Search for the cell housing the specified text and yield its (X, Y) center coordinate. 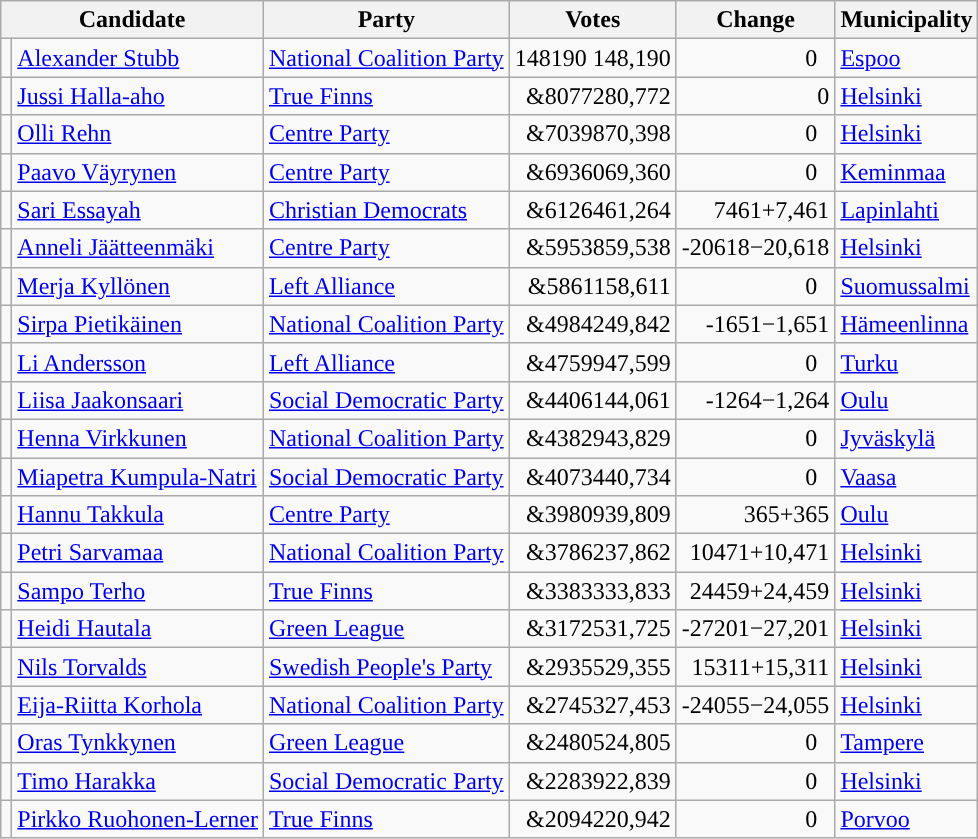
&3786237,862 (592, 553)
148190 148,190 (592, 58)
&5953859,538 (592, 248)
&7039870,398 (592, 134)
365+365 (756, 515)
Sampo Terho (138, 591)
Sari Essayah (138, 210)
&2283922,839 (592, 781)
-27201−27,201 (756, 629)
Lapinlahti (906, 210)
&5861158,611 (592, 286)
24459+24,459 (756, 591)
Heidi Hautala (138, 629)
&3172531,725 (592, 629)
Anneli Jäätteenmäki (138, 248)
-20618−20,618 (756, 248)
Li Andersson (138, 362)
Miapetra Kumpula-Natri (138, 477)
&2745327,453 (592, 705)
&6936069,360 (592, 172)
Jussi Halla-aho (138, 96)
Porvoo (906, 819)
Christian Democrats (386, 210)
Vaasa (906, 477)
Olli Rehn (138, 134)
Jyväskylä (906, 438)
Change (756, 20)
15311+15,311 (756, 667)
Paavo Väyrynen (138, 172)
-1264−1,264 (756, 400)
Timo Harakka (138, 781)
Swedish People's Party (386, 667)
Merja Kyllönen (138, 286)
Municipality (906, 20)
&4759947,599 (592, 362)
&3383333,833 (592, 591)
&4406144,061 (592, 400)
7461+7,461 (756, 210)
Pirkko Ruohonen-Lerner (138, 819)
&2094220,942 (592, 819)
Oras Tynkkynen (138, 743)
-24055−24,055 (756, 705)
&2480524,805 (592, 743)
&4382943,829 (592, 438)
Eija-Riitta Korhola (138, 705)
Hannu Takkula (138, 515)
Alexander Stubb (138, 58)
Hämeenlinna (906, 324)
&4073440,734 (592, 477)
10471+10,471 (756, 553)
Party (386, 20)
&2935529,355 (592, 667)
Turku (906, 362)
&3980939,809 (592, 515)
Votes (592, 20)
Tampere (906, 743)
Henna Virkkunen (138, 438)
&6126461,264 (592, 210)
Keminmaa (906, 172)
Sirpa Pietikäinen (138, 324)
Suomussalmi (906, 286)
Espoo (906, 58)
&8077280,772 (592, 96)
Liisa Jaakonsaari (138, 400)
Candidate (132, 20)
-1651−1,651 (756, 324)
&4984249,842 (592, 324)
Petri Sarvamaa (138, 553)
Nils Torvalds (138, 667)
